Search for the cell housing the specified text and yield its [X, Y] center coordinate. 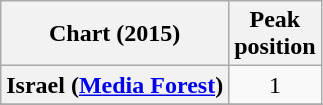
1 [275, 85]
Israel (Media Forest) [115, 85]
Peak position [275, 34]
Chart (2015) [115, 34]
